For the text-containing cell, return its midpoint in (x, y) coordinate format. 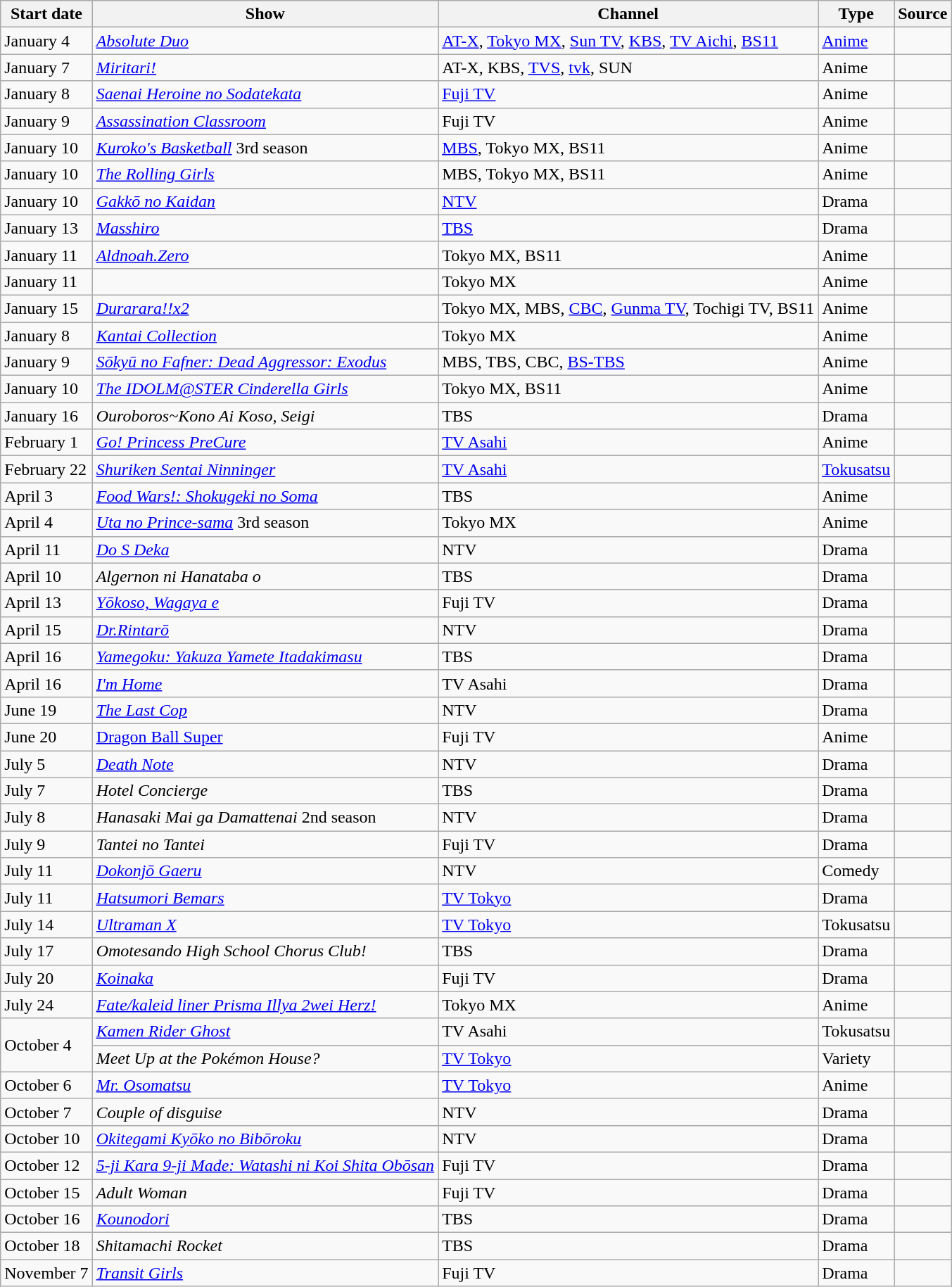
January 15 (46, 308)
Yōkoso, Wagaya e (265, 603)
Meet Up at the Pokémon House? (265, 1058)
Algernon ni Hanataba o (265, 576)
Miritari! (265, 68)
April 15 (46, 630)
Kamen Rider Ghost (265, 1032)
April 11 (46, 550)
June 19 (46, 710)
July 8 (46, 818)
July 24 (46, 1005)
Sōkyū no Fafner: Dead Aggressor: Exodus (265, 362)
July 14 (46, 925)
April 3 (46, 496)
Hotel Concierge (265, 791)
October 7 (46, 1112)
Kuroko's Basketball 3rd season (265, 148)
June 20 (46, 737)
February 1 (46, 443)
Kantai Collection (265, 336)
Channel (628, 14)
5-ji Kara 9-ji Made: Watashi ni Koi Shita Obōsan (265, 1165)
Source (923, 14)
Shuriken Sentai Ninninger (265, 469)
Gakkō no Kaidan (265, 201)
Kounodori (265, 1219)
Go! Princess PreCure (265, 443)
Omotesando High School Chorus Club! (265, 951)
July 20 (46, 978)
Assassination Classroom (265, 121)
October 18 (46, 1246)
Tokyo MX, MBS, CBC, Gunma TV, Tochigi TV, BS11 (628, 308)
April 10 (46, 576)
January 7 (46, 68)
Masshiro (265, 228)
Comedy (856, 871)
October 15 (46, 1193)
AT-X, KBS, TVS, tvk, SUN (628, 68)
Shitamachi Rocket (265, 1246)
I'm Home (265, 683)
Saenai Heroine no Sodatekata (265, 94)
April 13 (46, 603)
Hatsumori Bemars (265, 898)
Yamegoku: Yakuza Yamete Itadakimasu (265, 657)
October 16 (46, 1219)
October 12 (46, 1165)
Adult Woman (265, 1193)
Food Wars!: Shokugeki no Soma (265, 496)
Dragon Ball Super (265, 737)
Ouroboros~Kono Ai Koso, Seigi (265, 416)
Couple of disguise (265, 1112)
January 16 (46, 416)
Transit Girls (265, 1273)
October 6 (46, 1085)
Dokonjō Gaeru (265, 871)
July 9 (46, 844)
July 17 (46, 951)
Mr. Osomatsu (265, 1085)
The Rolling Girls (265, 175)
Koinaka (265, 978)
July 7 (46, 791)
October 4 (46, 1045)
Variety (856, 1058)
Aldnoah.Zero (265, 255)
Tantei no Tantei (265, 844)
Start date (46, 14)
The Last Cop (265, 710)
Fate/kaleid liner Prisma Illya 2wei Herz! (265, 1005)
The IDOLM@STER Cinderella Girls (265, 389)
AT-X, Tokyo MX, Sun TV, KBS, TV Aichi, BS11 (628, 41)
Show (265, 14)
Ultraman X (265, 925)
February 22 (46, 469)
Okitegami Kyōko no Bibōroku (265, 1139)
January 13 (46, 228)
July 5 (46, 763)
January 4 (46, 41)
October 10 (46, 1139)
Uta no Prince-sama 3rd season (265, 523)
Death Note (265, 763)
Durarara!!x2 (265, 308)
November 7 (46, 1273)
Do S Deka (265, 550)
Absolute Duo (265, 41)
April 4 (46, 523)
Dr.Rintarō (265, 630)
MBS, TBS, CBC, BS-TBS (628, 362)
Type (856, 14)
Hanasaki Mai ga Damattenai 2nd season (265, 818)
